Search for the cell housing the specified text and yield its (x, y) center coordinate. 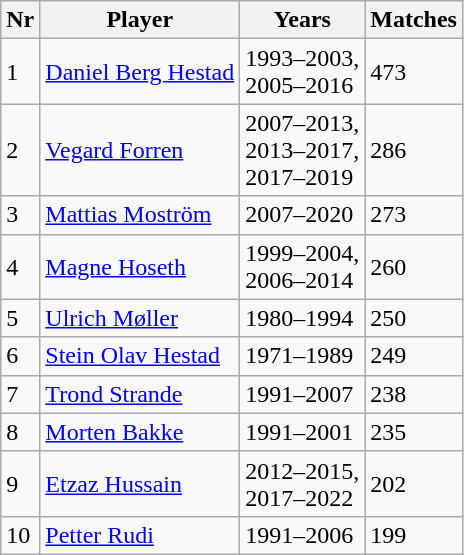
1 (20, 72)
9 (20, 484)
199 (414, 535)
Nr (20, 20)
6 (20, 356)
2012–2015, 2017–2022 (302, 484)
1991–2006 (302, 535)
3 (20, 215)
Morten Bakke (140, 432)
2007–2020 (302, 215)
Trond Strande (140, 394)
Etzaz Hussain (140, 484)
473 (414, 72)
Mattias Moström (140, 215)
Years (302, 20)
4 (20, 266)
1993–2003, 2005–2016 (302, 72)
2007–2013, 2013–2017, 2017–2019 (302, 150)
249 (414, 356)
Vegard Forren (140, 150)
Matches (414, 20)
Player (140, 20)
1991–2001 (302, 432)
235 (414, 432)
10 (20, 535)
Magne Hoseth (140, 266)
7 (20, 394)
1980–1994 (302, 318)
260 (414, 266)
273 (414, 215)
202 (414, 484)
2 (20, 150)
1971–1989 (302, 356)
1991–2007 (302, 394)
286 (414, 150)
5 (20, 318)
Stein Olav Hestad (140, 356)
8 (20, 432)
1999–2004, 2006–2014 (302, 266)
Petter Rudi (140, 535)
250 (414, 318)
Ulrich Møller (140, 318)
238 (414, 394)
Daniel Berg Hestad (140, 72)
